Detect which cell encompasses the target text, then output its (X, Y) center coordinate. 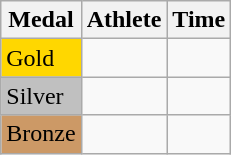
Athlete (124, 20)
Gold (41, 58)
Time (199, 20)
Silver (41, 96)
Bronze (41, 134)
Medal (41, 20)
